Detect which cell encompasses the target text, then output its [x, y] center coordinate. 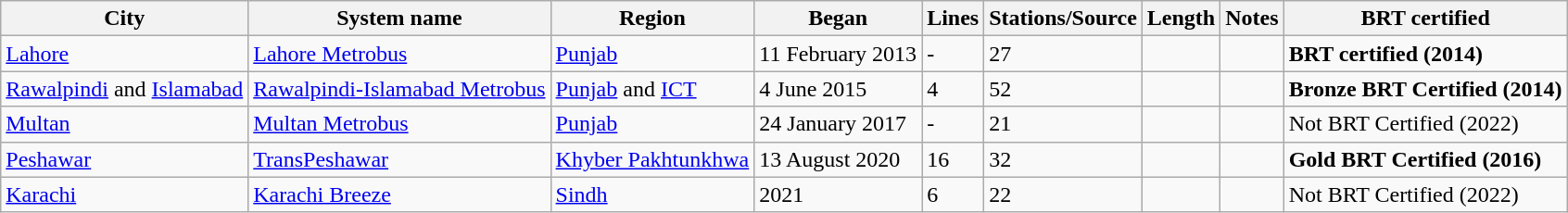
Notes [1252, 19]
Multan [124, 124]
Gold BRT Certified (2016) [1425, 159]
Began [838, 19]
System name [399, 19]
Lahore Metrobus [399, 54]
Khyber Pakhtunkhwa [652, 159]
Karachi Breeze [399, 194]
TransPeshawar [399, 159]
Region [652, 19]
Peshawar [124, 159]
32 [1064, 159]
Length [1181, 19]
11 February 2013 [838, 54]
BRT certified (2014) [1425, 54]
27 [1064, 54]
City [124, 19]
Bronze BRT Certified (2014) [1425, 89]
2021 [838, 194]
Multan Metrobus [399, 124]
16 [953, 159]
Rawalpindi and Islamabad [124, 89]
Sindh [652, 194]
BRT certified [1425, 19]
4 June 2015 [838, 89]
24 January 2017 [838, 124]
4 [953, 89]
Lahore [124, 54]
Lines [953, 19]
Karachi [124, 194]
13 August 2020 [838, 159]
6 [953, 194]
Punjab and ICT [652, 89]
21 [1064, 124]
22 [1064, 194]
52 [1064, 89]
Rawalpindi-Islamabad Metrobus [399, 89]
Stations/Source [1064, 19]
